Return (X, Y) of the center of cell containing provided text 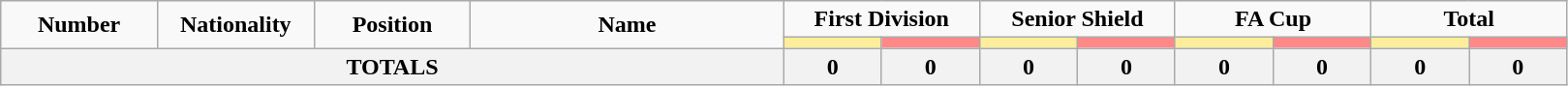
Number (79, 25)
TOTALS (392, 67)
First Division (881, 19)
Total (1469, 19)
Name (628, 25)
Position (392, 25)
Nationality (235, 25)
FA Cup (1273, 19)
Senior Shield (1077, 19)
